Return [x, y] of the center of cell containing provided text 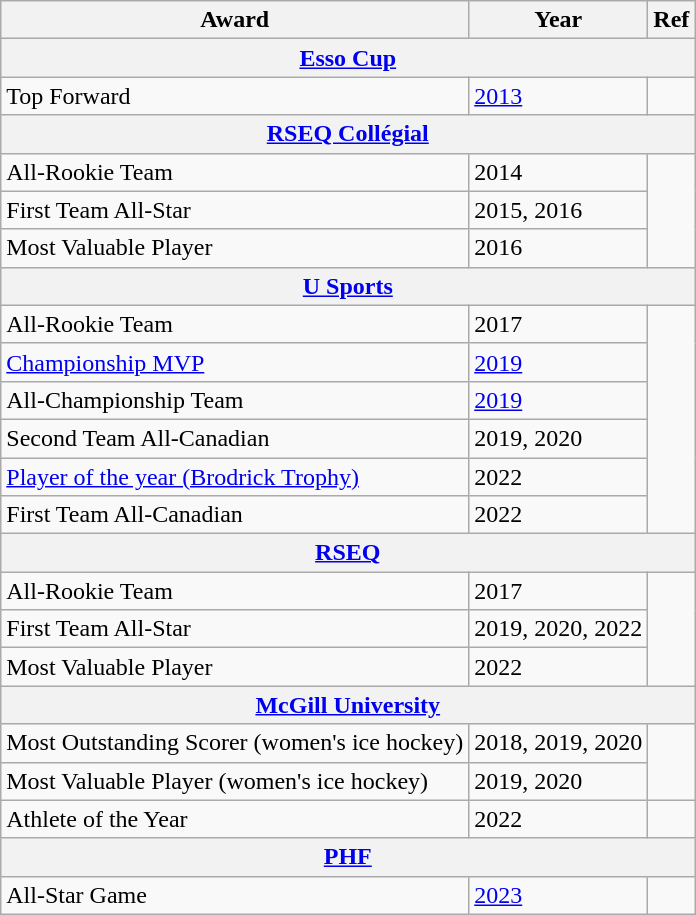
All-Star Game [235, 895]
Player of the year (Brodrick Trophy) [235, 477]
All-Championship Team [235, 400]
Award [235, 20]
Year [558, 20]
Second Team All-Canadian [235, 438]
2023 [558, 895]
McGill University [348, 705]
RSEQ [348, 553]
2015, 2016 [558, 210]
RSEQ Collégial [348, 134]
Ref [672, 20]
2018, 2019, 2020 [558, 743]
Most Outstanding Scorer (women's ice hockey) [235, 743]
2016 [558, 248]
PHF [348, 857]
U Sports [348, 286]
Top Forward [235, 96]
Athlete of the Year [235, 819]
Most Valuable Player (women's ice hockey) [235, 781]
2019, 2020, 2022 [558, 629]
2014 [558, 172]
Esso Cup [348, 58]
Championship MVP [235, 362]
2013 [558, 96]
First Team All-Canadian [235, 515]
